Output the [x, y] coordinate of the center of the cell containing the given text.  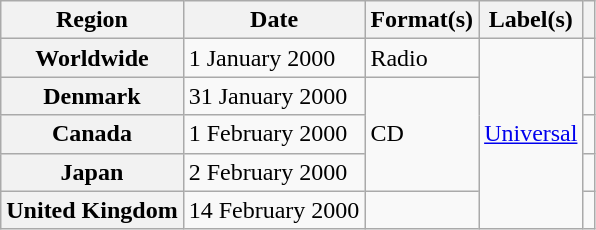
Japan [92, 172]
31 January 2000 [274, 96]
Date [274, 20]
United Kingdom [92, 210]
1 January 2000 [274, 58]
Radio [422, 58]
Denmark [92, 96]
Universal [531, 134]
Label(s) [531, 20]
Canada [92, 134]
14 February 2000 [274, 210]
CD [422, 134]
Format(s) [422, 20]
Worldwide [92, 58]
1 February 2000 [274, 134]
2 February 2000 [274, 172]
Region [92, 20]
